Detect which cell encompasses the target text, then output its (X, Y) center coordinate. 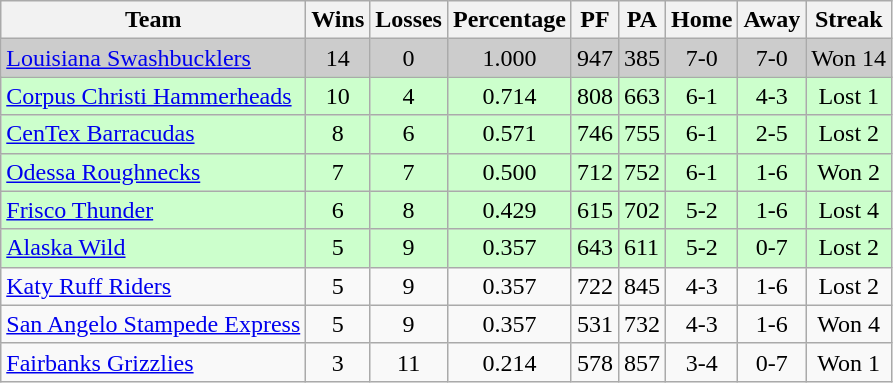
755 (642, 134)
Alaska Wild (154, 248)
Streak (849, 20)
Won 14 (849, 58)
0.214 (509, 362)
Away (772, 20)
578 (594, 362)
857 (642, 362)
385 (642, 58)
PF (594, 20)
752 (642, 172)
0.429 (509, 210)
1.000 (509, 58)
Won 2 (849, 172)
11 (409, 362)
712 (594, 172)
10 (338, 96)
615 (594, 210)
Won 1 (849, 362)
702 (642, 210)
947 (594, 58)
3-4 (702, 362)
Won 4 (849, 324)
Odessa Roughnecks (154, 172)
14 (338, 58)
722 (594, 286)
643 (594, 248)
San Angelo Stampede Express (154, 324)
4 (409, 96)
0.500 (509, 172)
Home (702, 20)
0.714 (509, 96)
3 (338, 362)
Wins (338, 20)
746 (594, 134)
845 (642, 286)
2-5 (772, 134)
Losses (409, 20)
Lost 4 (849, 210)
663 (642, 96)
Louisiana Swashbucklers (154, 58)
Katy Ruff Riders (154, 286)
Percentage (509, 20)
Frisco Thunder (154, 210)
808 (594, 96)
PA (642, 20)
Lost 1 (849, 96)
531 (594, 324)
732 (642, 324)
611 (642, 248)
Corpus Christi Hammerheads (154, 96)
0 (409, 58)
Fairbanks Grizzlies (154, 362)
Team (154, 20)
CenTex Barracudas (154, 134)
0.571 (509, 134)
